Return (X, Y) of the center of cell containing provided text 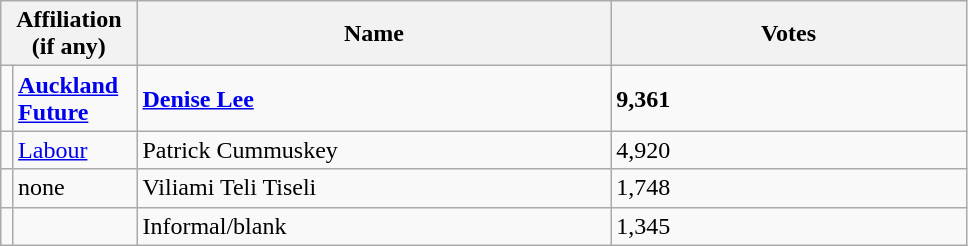
Auckland Future (75, 98)
none (75, 188)
Denise Lee (374, 98)
Name (374, 34)
Informal/blank (374, 226)
Viliami Teli Tiseli (374, 188)
1,748 (788, 188)
Votes (788, 34)
Affiliation (if any) (69, 34)
9,361 (788, 98)
Labour (75, 150)
4,920 (788, 150)
Patrick Cummuskey (374, 150)
1,345 (788, 226)
